Return (X, Y) of the center of cell containing provided text 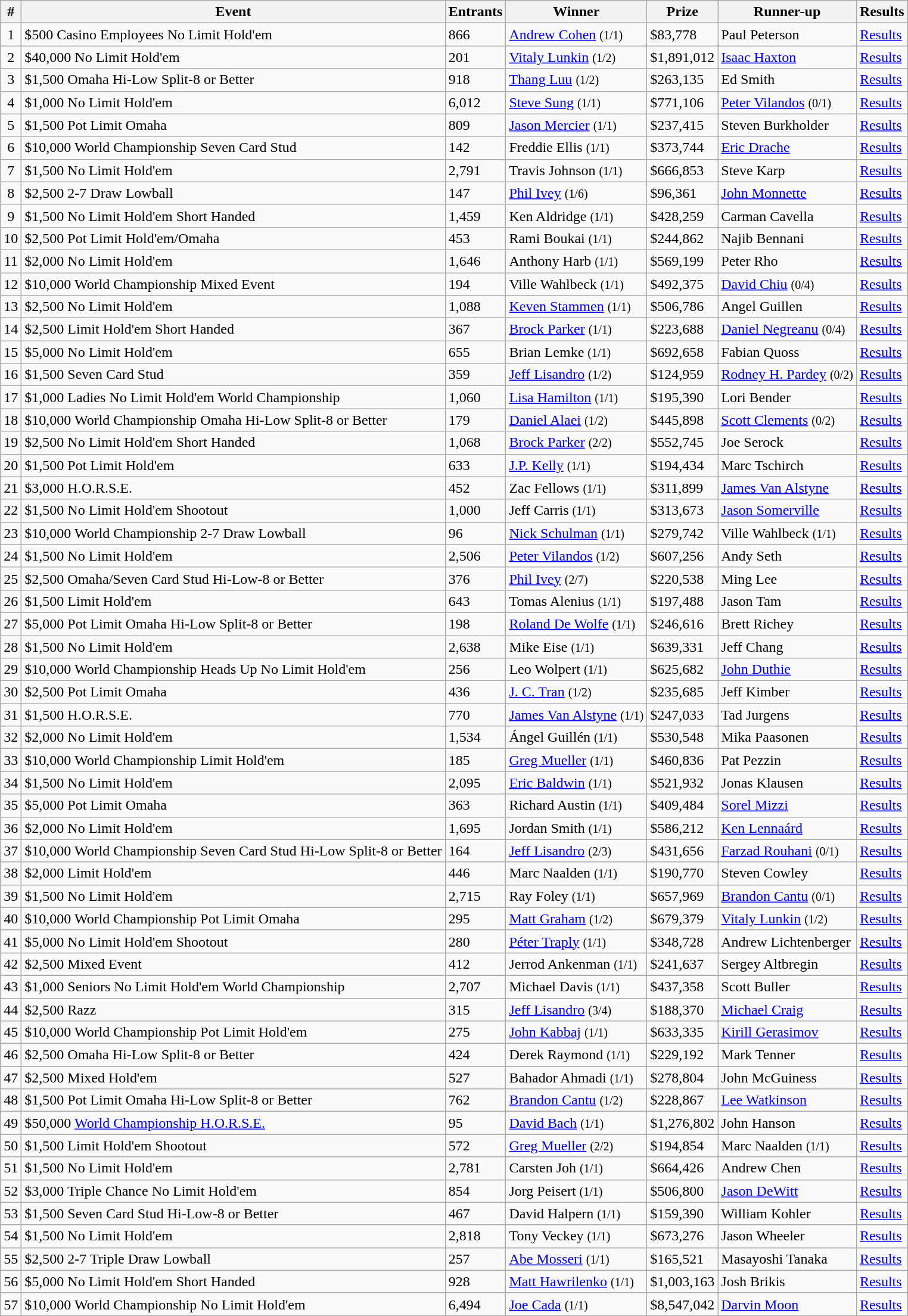
359 (475, 375)
John Duthie (788, 670)
$692,658 (683, 352)
23 (11, 533)
$657,969 (683, 896)
38 (11, 873)
Brock Parker (1/1) (577, 329)
$188,370 (683, 1010)
1,000 (475, 511)
Mika Paasonen (788, 738)
43 (11, 987)
$625,682 (683, 670)
14 (11, 329)
21 (11, 488)
$237,415 (683, 125)
49 (11, 1123)
866 (475, 35)
$235,685 (683, 692)
$1,500 Omaha Hi-Low Split-8 or Better (234, 80)
Scott Clements (0/2) (788, 420)
762 (475, 1100)
Jason Somerville (788, 511)
Jeff Kimber (788, 692)
John Monnette (788, 193)
$1,500 Pot Limit Omaha Hi-Low Split-8 or Better (234, 1100)
$2,500 Omaha/Seven Card Stud Hi-Low-8 or Better (234, 578)
Jason DeWitt (788, 1191)
194 (475, 284)
$278,804 (683, 1078)
$639,331 (683, 646)
Jorg Peisert (1/1) (577, 1191)
11 (11, 261)
$10,000 World Championship Pot Limit Hold'em (234, 1032)
30 (11, 692)
$1,500 No Limit Hold'em Short Handed (234, 216)
2 (11, 57)
$1,276,802 (683, 1123)
19 (11, 443)
256 (475, 670)
Pat Pezzin (788, 760)
376 (475, 578)
$586,212 (683, 828)
25 (11, 578)
John McGuiness (788, 1078)
42 (11, 964)
$1,500 No Limit Hold'em Shootout (234, 511)
$159,390 (683, 1214)
Rodney H. Pardey (0/2) (788, 375)
$263,135 (683, 80)
$165,521 (683, 1259)
198 (475, 624)
257 (475, 1259)
$633,335 (683, 1032)
$228,867 (683, 1100)
Rami Boukai (1/1) (577, 238)
$500 Casino Employees No Limit Hold'em (234, 35)
Scott Buller (788, 987)
7 (11, 170)
Andrew Chen (788, 1168)
40 (11, 919)
39 (11, 896)
$229,192 (683, 1055)
13 (11, 307)
$1,891,012 (683, 57)
$492,375 (683, 284)
$2,500 2-7 Draw Lowball (234, 193)
$194,434 (683, 465)
2,506 (475, 556)
Ken Aldridge (1/1) (577, 216)
52 (11, 1191)
275 (475, 1032)
# (11, 12)
46 (11, 1055)
David Bach (1/1) (577, 1123)
$3,000 Triple Chance No Limit Hold'em (234, 1191)
Leo Wolpert (1/1) (577, 670)
527 (475, 1078)
48 (11, 1100)
367 (475, 329)
Eric Drache (788, 148)
Peter Vilandos (1/2) (577, 556)
Lisa Hamilton (1/1) (577, 397)
Michael Davis (1/1) (577, 987)
$428,259 (683, 216)
$194,854 (683, 1146)
17 (11, 397)
$1,003,163 (683, 1281)
412 (475, 964)
$10,000 World Championship 2-7 Draw Lowball (234, 533)
$506,800 (683, 1191)
Fabian Quoss (788, 352)
Péter Traply (1/1) (577, 941)
928 (475, 1281)
Darvin Moon (788, 1304)
$1,500 Limit Hold'em Shootout (234, 1146)
Jeff Lisandro (2/3) (577, 851)
$2,500 No Limit Hold'em Short Handed (234, 443)
Daniel Alaei (1/2) (577, 420)
Isaac Haxton (788, 57)
Travis Johnson (1/1) (577, 170)
2,791 (475, 170)
$10,000 World Championship Heads Up No Limit Hold'em (234, 670)
31 (11, 715)
$50,000 World Championship H.O.R.S.E. (234, 1123)
Abe Mosseri (1/1) (577, 1259)
Zac Fellows (1/1) (577, 488)
Matt Graham (1/2) (577, 919)
Daniel Negreanu (0/4) (788, 329)
James Van Alstyne (788, 488)
Josh Brikis (788, 1281)
$2,500 Omaha Hi-Low Split-8 or Better (234, 1055)
Angel Guillen (788, 307)
1,695 (475, 828)
Lori Bender (788, 397)
Andy Seth (788, 556)
643 (475, 601)
$220,538 (683, 578)
Jeff Lisandro (1/2) (577, 375)
$1,500 Pot Limit Omaha (234, 125)
572 (475, 1146)
2,715 (475, 896)
22 (11, 511)
Keven Stammen (1/1) (577, 307)
56 (11, 1281)
2,707 (475, 987)
Marc Tschirch (788, 465)
41 (11, 941)
34 (11, 783)
Derek Raymond (1/1) (577, 1055)
185 (475, 760)
$1,500 Pot Limit Hold'em (234, 465)
Mike Eise (1/1) (577, 646)
Brett Richey (788, 624)
Tad Jurgens (788, 715)
4 (11, 102)
$607,256 (683, 556)
Brock Parker (2/2) (577, 443)
5 (11, 125)
$460,836 (683, 760)
$279,742 (683, 533)
Phil Ivey (1/6) (577, 193)
$10,000 World Championship Mixed Event (234, 284)
Jeff Chang (788, 646)
$437,358 (683, 987)
201 (475, 57)
2,095 (475, 783)
446 (475, 873)
Richard Austin (1/1) (577, 805)
1,068 (475, 443)
55 (11, 1259)
Brian Lemke (1/1) (577, 352)
$2,500 Pot Limit Hold'em/Omaha (234, 238)
$2,500 No Limit Hold'em (234, 307)
$569,199 (683, 261)
$2,000 Limit Hold'em (234, 873)
John Hanson (788, 1123)
35 (11, 805)
$124,959 (683, 375)
Phil Ivey (2/7) (577, 578)
$5,000 No Limit Hold'em (234, 352)
$1,500 H.O.R.S.E. (234, 715)
2,818 (475, 1236)
$10,000 World Championship Pot Limit Omaha (234, 919)
$247,033 (683, 715)
Andrew Lichtenberger (788, 941)
36 (11, 828)
Runner-up (788, 12)
918 (475, 80)
Ángel Guillén (1/1) (577, 738)
Steven Cowley (788, 873)
453 (475, 238)
18 (11, 420)
Nick Schulman (1/1) (577, 533)
$1,500 Seven Card Stud (234, 375)
$445,898 (683, 420)
47 (11, 1078)
David Chiu (0/4) (788, 284)
Tomas Alenius (1/1) (577, 601)
Steve Karp (788, 170)
854 (475, 1191)
Peter Vilandos (0/1) (788, 102)
8 (11, 193)
$348,728 (683, 941)
Bahador Ahmadi (1/1) (577, 1078)
Jerrod Ankenman (1/1) (577, 964)
$2,500 Pot Limit Omaha (234, 692)
$241,637 (683, 964)
Greg Mueller (2/2) (577, 1146)
$2,500 Mixed Hold'em (234, 1078)
Entrants (475, 12)
J.P. Kelly (1/1) (577, 465)
29 (11, 670)
Paul Peterson (788, 35)
147 (475, 193)
424 (475, 1055)
Najib Bennani (788, 238)
1,534 (475, 738)
$771,106 (683, 102)
2,781 (475, 1168)
363 (475, 805)
Mark Tenner (788, 1055)
$40,000 No Limit Hold'em (234, 57)
$246,616 (683, 624)
James Van Alstyne (1/1) (577, 715)
$223,688 (683, 329)
Andrew Cohen (1/1) (577, 35)
6,494 (475, 1304)
$552,745 (683, 443)
142 (475, 148)
David Halpern (1/1) (577, 1214)
J. C. Tran (1/2) (577, 692)
Joe Serock (788, 443)
32 (11, 738)
6,012 (475, 102)
53 (11, 1214)
Jason Mercier (1/1) (577, 125)
Ming Lee (788, 578)
10 (11, 238)
Event (234, 12)
28 (11, 646)
$409,484 (683, 805)
$10,000 World Championship No Limit Hold'em (234, 1304)
809 (475, 125)
Freddie Ellis (1/1) (577, 148)
Joe Cada (1/1) (577, 1304)
$195,390 (683, 397)
Prize (683, 12)
$1,500 Seven Card Stud Hi-Low-8 or Better (234, 1214)
95 (475, 1123)
Jeff Lisandro (3/4) (577, 1010)
9 (11, 216)
$197,488 (683, 601)
3 (11, 80)
280 (475, 941)
Thang Luu (1/2) (577, 80)
452 (475, 488)
27 (11, 624)
$10,000 World Championship Omaha Hi-Low Split-8 or Better (234, 420)
179 (475, 420)
Peter Rho (788, 261)
$3,000 H.O.R.S.E. (234, 488)
Sorel Mizzi (788, 805)
655 (475, 352)
Ray Foley (1/1) (577, 896)
Jason Tam (788, 601)
20 (11, 465)
$521,932 (683, 783)
Kirill Gerasimov (788, 1032)
96 (475, 533)
$666,853 (683, 170)
1,060 (475, 397)
Ed Smith (788, 80)
$5,000 Pot Limit Omaha (234, 805)
Steven Burkholder (788, 125)
1,088 (475, 307)
15 (11, 352)
$506,786 (683, 307)
$10,000 World Championship Limit Hold'em (234, 760)
$311,899 (683, 488)
$1,000 Seniors No Limit Hold'em World Championship (234, 987)
37 (11, 851)
Jordan Smith (1/1) (577, 828)
$10,000 World Championship Seven Card Stud (234, 148)
Brandon Cantu (0/1) (788, 896)
$2,500 2-7 Triple Draw Lowball (234, 1259)
Roland De Wolfe (1/1) (577, 624)
$96,361 (683, 193)
295 (475, 919)
$10,000 World Championship Seven Card Stud Hi-Low Split-8 or Better (234, 851)
633 (475, 465)
57 (11, 1304)
Jeff Carris (1/1) (577, 511)
$5,000 Pot Limit Omaha Hi-Low Split-8 or Better (234, 624)
54 (11, 1236)
44 (11, 1010)
Jason Wheeler (788, 1236)
$2,500 Razz (234, 1010)
$1,000 No Limit Hold'em (234, 102)
Michael Craig (788, 1010)
$2,500 Mixed Event (234, 964)
Masayoshi Tanaka (788, 1259)
2,638 (475, 646)
Ken Lennaárd (788, 828)
26 (11, 601)
770 (475, 715)
$83,778 (683, 35)
24 (11, 556)
$2,500 Limit Hold'em Short Handed (234, 329)
315 (475, 1010)
$679,379 (683, 919)
1,646 (475, 261)
12 (11, 284)
Matt Hawrilenko (1/1) (577, 1281)
$5,000 No Limit Hold'em Shootout (234, 941)
1,459 (475, 216)
Eric Baldwin (1/1) (577, 783)
$373,744 (683, 148)
467 (475, 1214)
$8,547,042 (683, 1304)
Brandon Cantu (1/2) (577, 1100)
Farzad Rouhani (0/1) (788, 851)
164 (475, 851)
436 (475, 692)
$313,673 (683, 511)
William Kohler (788, 1214)
$431,656 (683, 851)
Greg Mueller (1/1) (577, 760)
$190,770 (683, 873)
Winner (577, 12)
$664,426 (683, 1168)
1 (11, 35)
16 (11, 375)
Sergey Altbregin (788, 964)
John Kabbaj (1/1) (577, 1032)
Tony Veckey (1/1) (577, 1236)
$244,862 (683, 238)
Jonas Klausen (788, 783)
$5,000 No Limit Hold'em Short Handed (234, 1281)
Steve Sung (1/1) (577, 102)
45 (11, 1032)
Anthony Harb (1/1) (577, 261)
33 (11, 760)
6 (11, 148)
$530,548 (683, 738)
$1,500 Limit Hold'em (234, 601)
Carsten Joh (1/1) (577, 1168)
Carman Cavella (788, 216)
Lee Watkinson (788, 1100)
50 (11, 1146)
$1,000 Ladies No Limit Hold'em World Championship (234, 397)
51 (11, 1168)
$673,276 (683, 1236)
